Find where the given text appears and provide that cell's center as (x, y) coordinate. 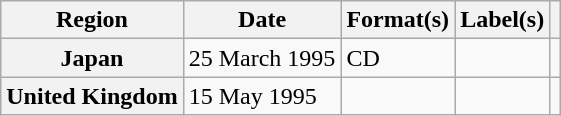
25 March 1995 (262, 58)
Date (262, 20)
Region (92, 20)
Label(s) (502, 20)
CD (398, 58)
Format(s) (398, 20)
United Kingdom (92, 96)
Japan (92, 58)
15 May 1995 (262, 96)
